Detect which cell encompasses the target text, then output its (x, y) center coordinate. 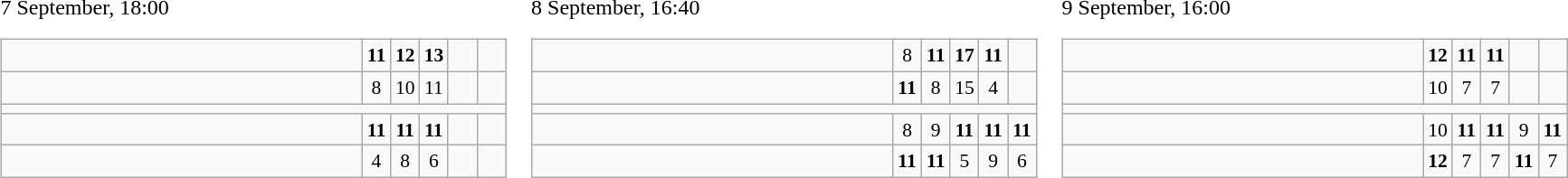
15 (965, 88)
13 (434, 56)
17 (965, 56)
5 (965, 162)
